For the text-containing cell, return its midpoint in (x, y) coordinate format. 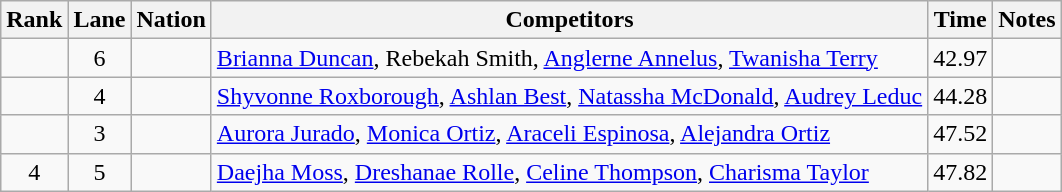
Nation (171, 20)
47.82 (960, 172)
Brianna Duncan, Rebekah Smith, Anglerne Annelus, Twanisha Terry (569, 58)
47.52 (960, 134)
Aurora Jurado, Monica Ortiz, Araceli Espinosa, Alejandra Ortiz (569, 134)
42.97 (960, 58)
Rank (34, 20)
3 (100, 134)
Shyvonne Roxborough, Ashlan Best, Natassha McDonald, Audrey Leduc (569, 96)
Daejha Moss, Dreshanae Rolle, Celine Thompson, Charisma Taylor (569, 172)
44.28 (960, 96)
6 (100, 58)
Lane (100, 20)
Time (960, 20)
Notes (1027, 20)
Competitors (569, 20)
5 (100, 172)
